Provide the (x, y) coordinate of the cell's center where the given text is located.  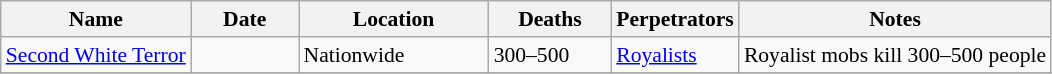
Royalist mobs kill 300–500 people (895, 55)
Second White Terror (96, 55)
Royalists (675, 55)
Location (393, 19)
Perpetrators (675, 19)
Notes (895, 19)
Date (245, 19)
300–500 (550, 55)
Name (96, 19)
Deaths (550, 19)
Nationwide (393, 55)
